Find where the given text appears and provide that cell's center as (x, y) coordinate. 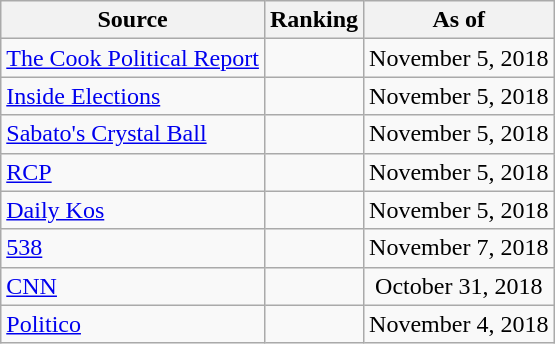
Daily Kos (133, 210)
Politico (133, 324)
October 31, 2018 (459, 286)
Sabato's Crystal Ball (133, 134)
The Cook Political Report (133, 58)
November 7, 2018 (459, 248)
As of (459, 20)
Inside Elections (133, 96)
November 4, 2018 (459, 324)
CNN (133, 286)
Ranking (314, 20)
Source (133, 20)
RCP (133, 172)
538 (133, 248)
